Return [x, y] of the center of cell containing provided text 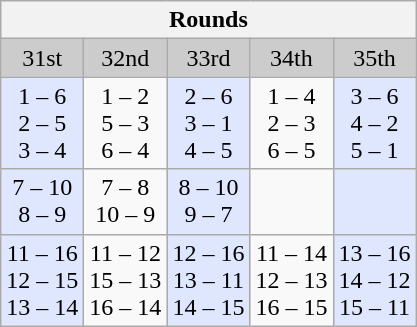
11 – 1612 – 1513 – 14 [42, 280]
12 – 1613 – 1114 – 15 [208, 280]
35th [374, 58]
7 – 108 – 9 [42, 202]
32nd [126, 58]
2 – 63 – 14 – 5 [208, 123]
8 – 109 – 7 [208, 202]
1 – 25 – 36 – 4 [126, 123]
13 – 1614 – 1215 – 11 [374, 280]
3 – 64 – 25 – 1 [374, 123]
11 – 1215 – 1316 – 14 [126, 280]
Rounds [208, 20]
7 – 810 – 9 [126, 202]
1 – 42 – 36 – 5 [292, 123]
1 – 62 – 53 – 4 [42, 123]
33rd [208, 58]
34th [292, 58]
11 – 1412 – 1316 – 15 [292, 280]
31st [42, 58]
